Detect which cell encompasses the target text, then output its (X, Y) center coordinate. 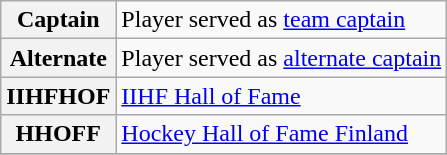
Alternate (58, 58)
HHOFF (58, 134)
IIHF Hall of Fame (282, 96)
IIHFHOF (58, 96)
Hockey Hall of Fame Finland (282, 134)
Captain (58, 20)
Player served as alternate captain (282, 58)
Player served as team captain (282, 20)
